Extract the (x, y) coordinate from the center of the cell holding the provided text.  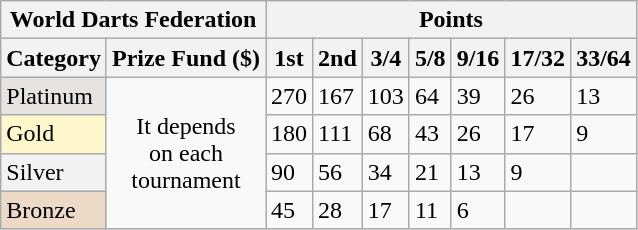
1st (290, 58)
Bronze (54, 210)
28 (338, 210)
68 (386, 134)
90 (290, 172)
33/64 (604, 58)
39 (478, 96)
World Darts Federation (134, 20)
2nd (338, 58)
11 (430, 210)
9/16 (478, 58)
It dependson eachtournament (186, 153)
Silver (54, 172)
103 (386, 96)
Prize Fund ($) (186, 58)
3/4 (386, 58)
17/32 (538, 58)
64 (430, 96)
111 (338, 134)
6 (478, 210)
5/8 (430, 58)
Platinum (54, 96)
21 (430, 172)
56 (338, 172)
43 (430, 134)
180 (290, 134)
34 (386, 172)
Category (54, 58)
45 (290, 210)
Points (452, 20)
Gold (54, 134)
270 (290, 96)
167 (338, 96)
